Identify which cell holds the provided text, then report its [X, Y] central coordinate. 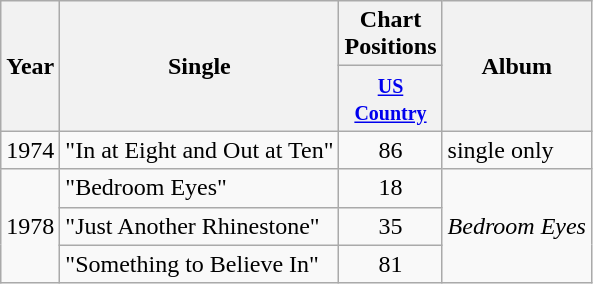
Year [30, 66]
US Country [390, 98]
Bedroom Eyes [516, 226]
Album [516, 66]
"In at Eight and Out at Ten" [200, 150]
35 [390, 226]
single only [516, 150]
Single [200, 66]
Chart Positions [390, 34]
81 [390, 264]
"Bedroom Eyes" [200, 188]
"Just Another Rhinestone" [200, 226]
18 [390, 188]
"Something to Believe In" [200, 264]
1974 [30, 150]
1978 [30, 226]
86 [390, 150]
